Return the [x, y] coordinate for the center point of the cell that contains the specified text.  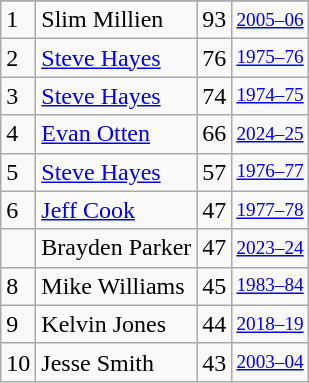
9 [18, 324]
2024–25 [270, 134]
74 [214, 96]
66 [214, 134]
2003–04 [270, 362]
1983–84 [270, 286]
6 [18, 210]
Kelvin Jones [116, 324]
2018–19 [270, 324]
1 [18, 20]
Evan Otten [116, 134]
1974–75 [270, 96]
Slim Millien [116, 20]
93 [214, 20]
1976–77 [270, 172]
45 [214, 286]
57 [214, 172]
Jesse Smith [116, 362]
2023–24 [270, 248]
3 [18, 96]
5 [18, 172]
76 [214, 58]
44 [214, 324]
Jeff Cook [116, 210]
Mike Williams [116, 286]
43 [214, 362]
1977–78 [270, 210]
2 [18, 58]
10 [18, 362]
1975–76 [270, 58]
2005–06 [270, 20]
Brayden Parker [116, 248]
8 [18, 286]
4 [18, 134]
